Find where the given text appears and provide that cell's center as (x, y) coordinate. 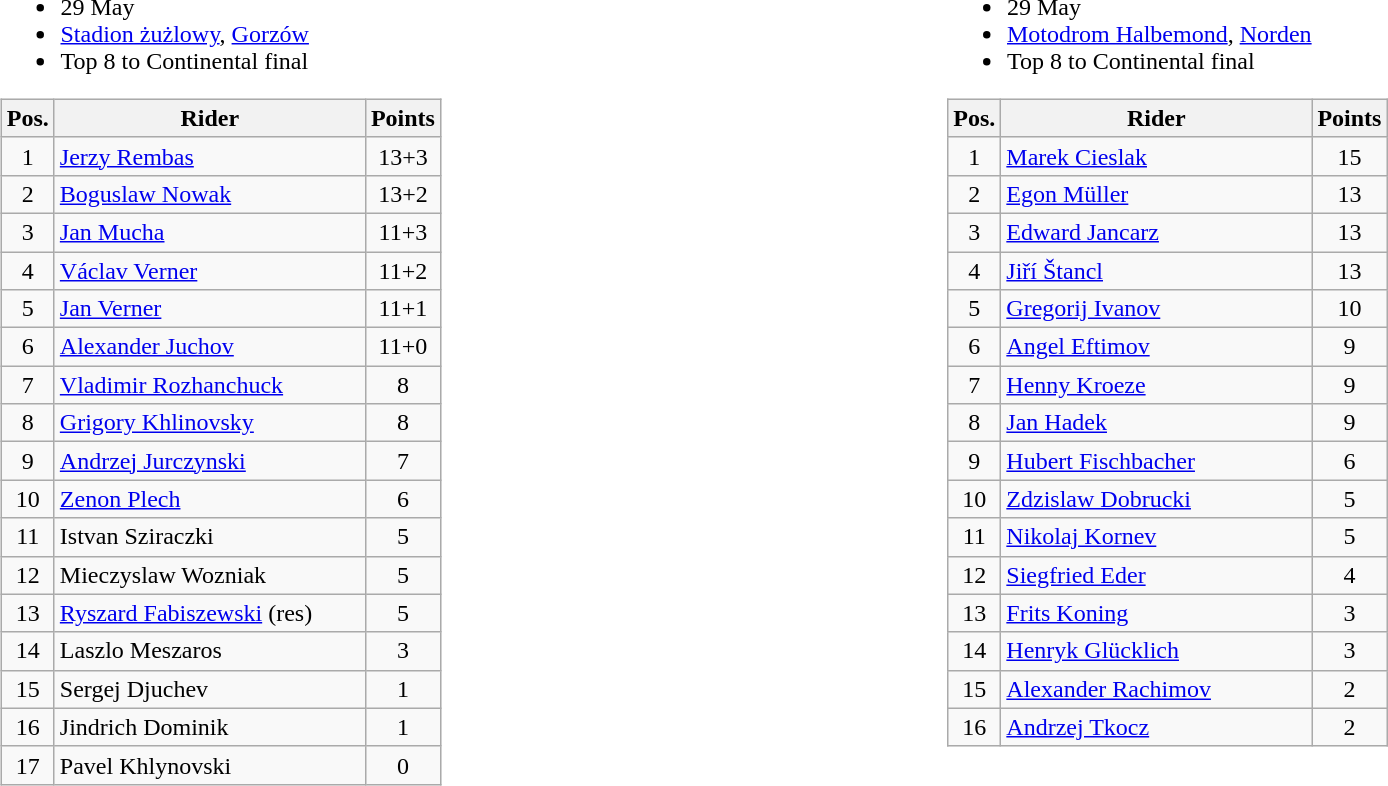
Alexander Rachimov (1156, 689)
Henny Kroeze (1156, 385)
11+2 (402, 271)
Boguslaw Nowak (210, 194)
Ryszard Fabiszewski (res) (210, 613)
Vladimir Rozhanchuck (210, 385)
Andrzej Tkocz (1156, 727)
Istvan Sziraczki (210, 537)
17 (28, 765)
Nikolaj Kornev (1156, 537)
11+0 (402, 347)
Jan Verner (210, 309)
Jindrich Dominik (210, 727)
Egon Müller (1156, 194)
Sergej Djuchev (210, 689)
Laszlo Meszaros (210, 651)
11+1 (402, 309)
Alexander Juchov (210, 347)
Jan Mucha (210, 232)
Zenon Plech (210, 499)
Siegfried Eder (1156, 575)
Jerzy Rembas (210, 156)
Frits Koning (1156, 613)
Hubert Fischbacher (1156, 461)
13+3 (402, 156)
Zdzislaw Dobrucki (1156, 499)
Gregorij Ivanov (1156, 309)
Henryk Glücklich (1156, 651)
Angel Eftimov (1156, 347)
0 (402, 765)
Andrzej Jurczynski (210, 461)
Grigory Khlinovsky (210, 423)
Václav Verner (210, 271)
Mieczyslaw Wozniak (210, 575)
Jan Hadek (1156, 423)
Jiří Štancl (1156, 271)
Marek Cieslak (1156, 156)
13+2 (402, 194)
Edward Jancarz (1156, 232)
Pavel Khlynovski (210, 765)
11+3 (402, 232)
